Search for the cell housing the specified text and yield its [x, y] center coordinate. 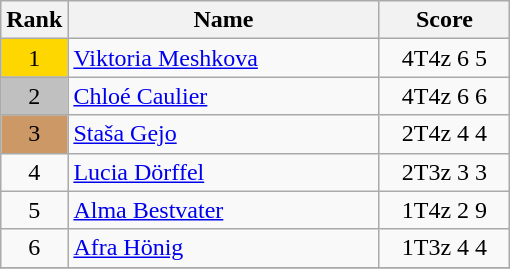
1T4z 2 9 [444, 210]
3 [34, 134]
4 [34, 172]
1 [34, 58]
Chloé Caulier [224, 96]
Alma Bestvater [224, 210]
6 [34, 248]
1T3z 4 4 [444, 248]
5 [34, 210]
2T4z 4 4 [444, 134]
Staša Gejo [224, 134]
Lucia Dörffel [224, 172]
4T4z 6 5 [444, 58]
Name [224, 20]
Rank [34, 20]
Score [444, 20]
4T4z 6 6 [444, 96]
Afra Hönig [224, 248]
2 [34, 96]
Viktoria Meshkova [224, 58]
2T3z 3 3 [444, 172]
